Find where the given text appears and provide that cell's center as (X, Y) coordinate. 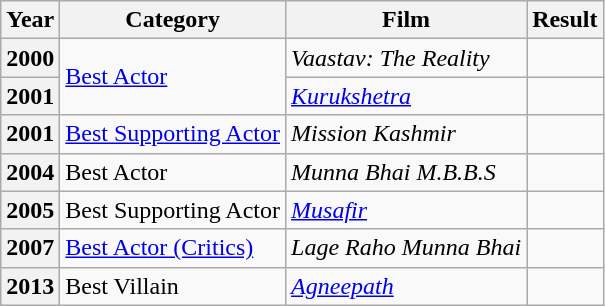
Mission Kashmir (406, 134)
Musafir (406, 210)
2007 (30, 248)
Best Villain (173, 286)
2004 (30, 172)
2013 (30, 286)
Year (30, 20)
Vaastav: The Reality (406, 58)
Kurukshetra (406, 96)
2005 (30, 210)
Munna Bhai M.B.B.S (406, 172)
Film (406, 20)
Best Actor (Critics) (173, 248)
Category (173, 20)
Agneepath (406, 286)
2000 (30, 58)
Result (565, 20)
Lage Raho Munna Bhai (406, 248)
